Determine the [X, Y] coordinate at the center of the cell enclosing the given text.  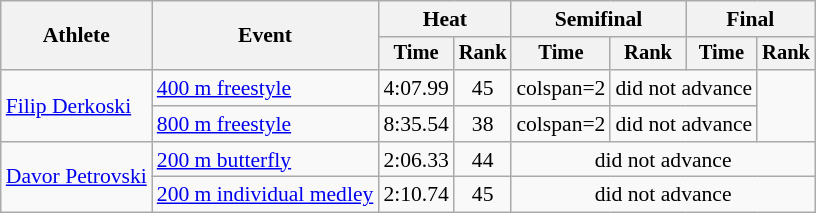
38 [483, 124]
200 m butterfly [266, 160]
Event [266, 36]
4:07.99 [416, 88]
Filip Derkoski [76, 106]
Davor Petrovski [76, 178]
2:06.33 [416, 160]
44 [483, 160]
Athlete [76, 36]
Final [750, 19]
2:10.74 [416, 195]
8:35.54 [416, 124]
200 m individual medley [266, 195]
Semifinal [598, 19]
400 m freestyle [266, 88]
Heat [444, 19]
800 m freestyle [266, 124]
